Identify which cell holds the provided text, then report its (x, y) central coordinate. 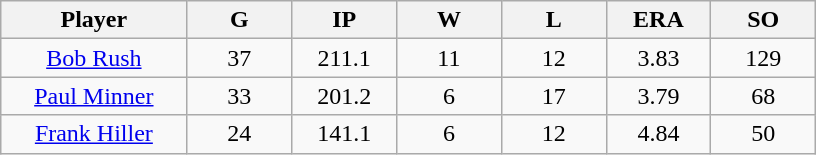
SO (764, 20)
50 (764, 134)
68 (764, 96)
Player (94, 20)
141.1 (344, 134)
3.83 (658, 58)
201.2 (344, 96)
4.84 (658, 134)
17 (554, 96)
IP (344, 20)
33 (240, 96)
ERA (658, 20)
129 (764, 58)
Frank Hiller (94, 134)
11 (450, 58)
Paul Minner (94, 96)
W (450, 20)
24 (240, 134)
37 (240, 58)
Bob Rush (94, 58)
211.1 (344, 58)
L (554, 20)
3.79 (658, 96)
G (240, 20)
